Capture the cell that displays the provided text and extract its (x, y) central coordinate. 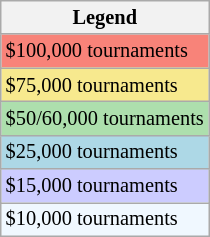
$50/60,000 tournaments (105, 118)
$25,000 tournaments (105, 152)
$10,000 tournaments (105, 219)
$75,000 tournaments (105, 85)
$100,000 tournaments (105, 51)
Legend (105, 17)
$15,000 tournaments (105, 186)
